Scan for the cell matching the given text and deliver its (x, y) coordinate at center. 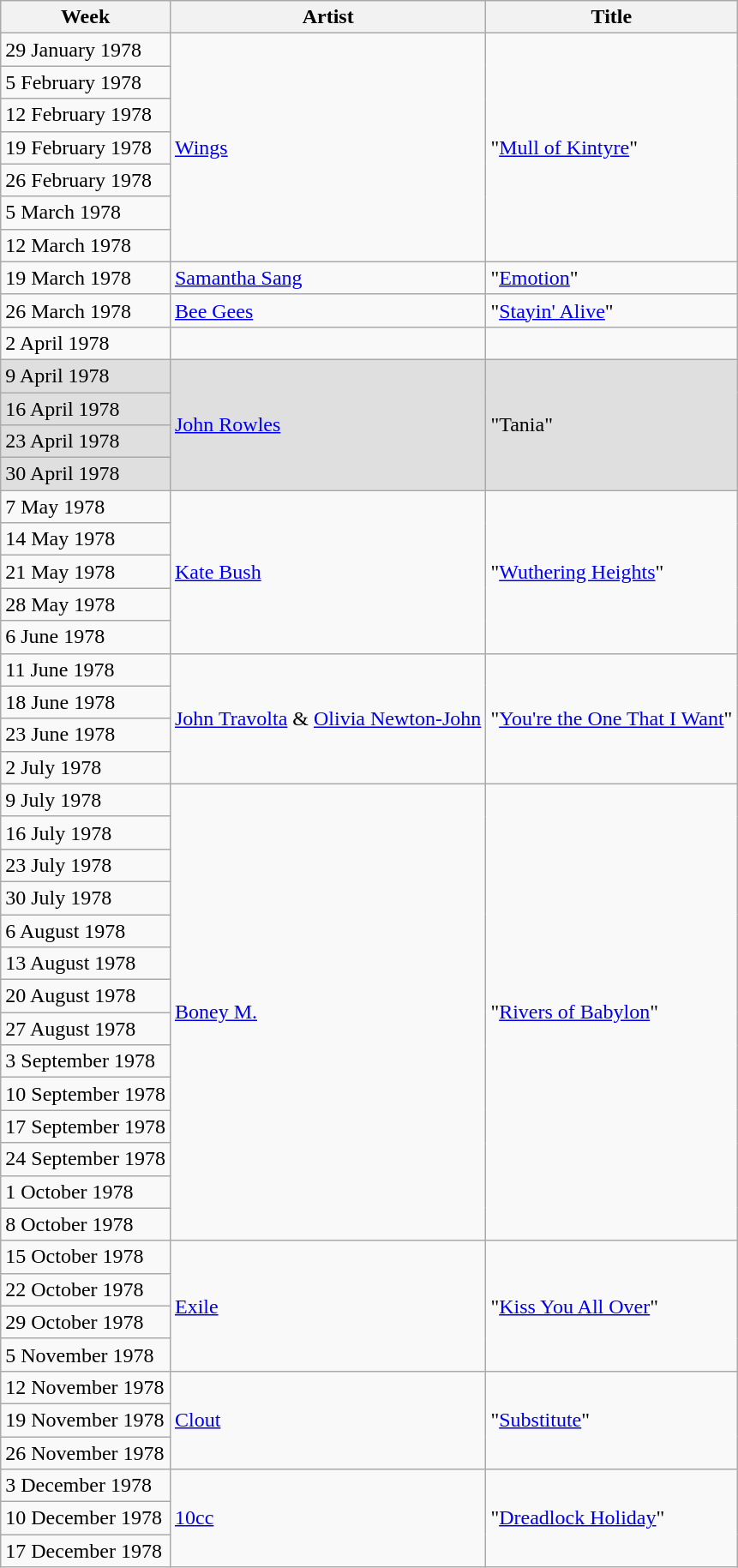
6 June 1978 (86, 637)
5 February 1978 (86, 82)
Wings (327, 147)
"Mull of Kintyre" (612, 147)
17 December 1978 (86, 1551)
15 October 1978 (86, 1257)
Artist (327, 17)
Samantha Sang (327, 278)
6 August 1978 (86, 930)
Boney M. (327, 1012)
12 February 1978 (86, 115)
"Emotion" (612, 278)
23 April 1978 (86, 442)
John Travolta & Olivia Newton-John (327, 718)
"Substitute" (612, 1420)
Kate Bush (327, 572)
11 June 1978 (86, 670)
"Kiss You All Over" (612, 1306)
23 July 1978 (86, 865)
7 May 1978 (86, 507)
"Dreadlock Holiday" (612, 1518)
Bee Gees (327, 310)
24 September 1978 (86, 1159)
23 June 1978 (86, 735)
29 October 1978 (86, 1322)
28 May 1978 (86, 604)
29 January 1978 (86, 50)
3 September 1978 (86, 1061)
Exile (327, 1306)
2 April 1978 (86, 343)
26 March 1978 (86, 310)
26 November 1978 (86, 1453)
21 May 1978 (86, 572)
18 June 1978 (86, 702)
14 May 1978 (86, 539)
30 July 1978 (86, 898)
3 December 1978 (86, 1486)
20 August 1978 (86, 996)
30 April 1978 (86, 474)
8 October 1978 (86, 1224)
10 September 1978 (86, 1094)
"Rivers of Babylon" (612, 1012)
22 October 1978 (86, 1289)
Week (86, 17)
19 February 1978 (86, 147)
Title (612, 17)
19 November 1978 (86, 1420)
19 March 1978 (86, 278)
9 July 1978 (86, 800)
2 July 1978 (86, 767)
"Tania" (612, 424)
10 December 1978 (86, 1518)
26 February 1978 (86, 180)
17 September 1978 (86, 1126)
"Stayin' Alive" (612, 310)
13 August 1978 (86, 964)
John Rowles (327, 424)
10cc (327, 1518)
Clout (327, 1420)
9 April 1978 (86, 375)
1 October 1978 (86, 1192)
12 March 1978 (86, 245)
12 November 1978 (86, 1387)
"You're the One That I Want" (612, 718)
5 March 1978 (86, 213)
"Wuthering Heights" (612, 572)
16 July 1978 (86, 832)
27 August 1978 (86, 1029)
5 November 1978 (86, 1355)
16 April 1978 (86, 409)
